Extract the (X, Y) coordinate from the center of the cell holding the provided text.  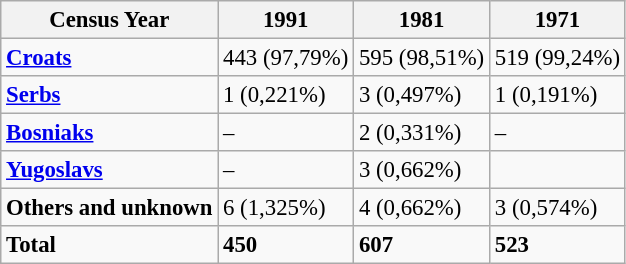
595 (98,51%) (422, 58)
Yugoslavs (110, 170)
443 (97,79%) (286, 58)
4 (0,662%) (422, 208)
1 (0,221%) (286, 95)
3 (0,497%) (422, 95)
1981 (422, 20)
1991 (286, 20)
Croats (110, 58)
3 (0,574%) (558, 208)
6 (1,325%) (286, 208)
Total (110, 245)
1971 (558, 20)
Others and unknown (110, 208)
Serbs (110, 95)
Census Year (110, 20)
523 (558, 245)
3 (0,662%) (422, 170)
519 (99,24%) (558, 58)
450 (286, 245)
Bosniaks (110, 133)
1 (0,191%) (558, 95)
2 (0,331%) (422, 133)
607 (422, 245)
